Return the [x, y] coordinate for the center point of the cell that contains the specified text.  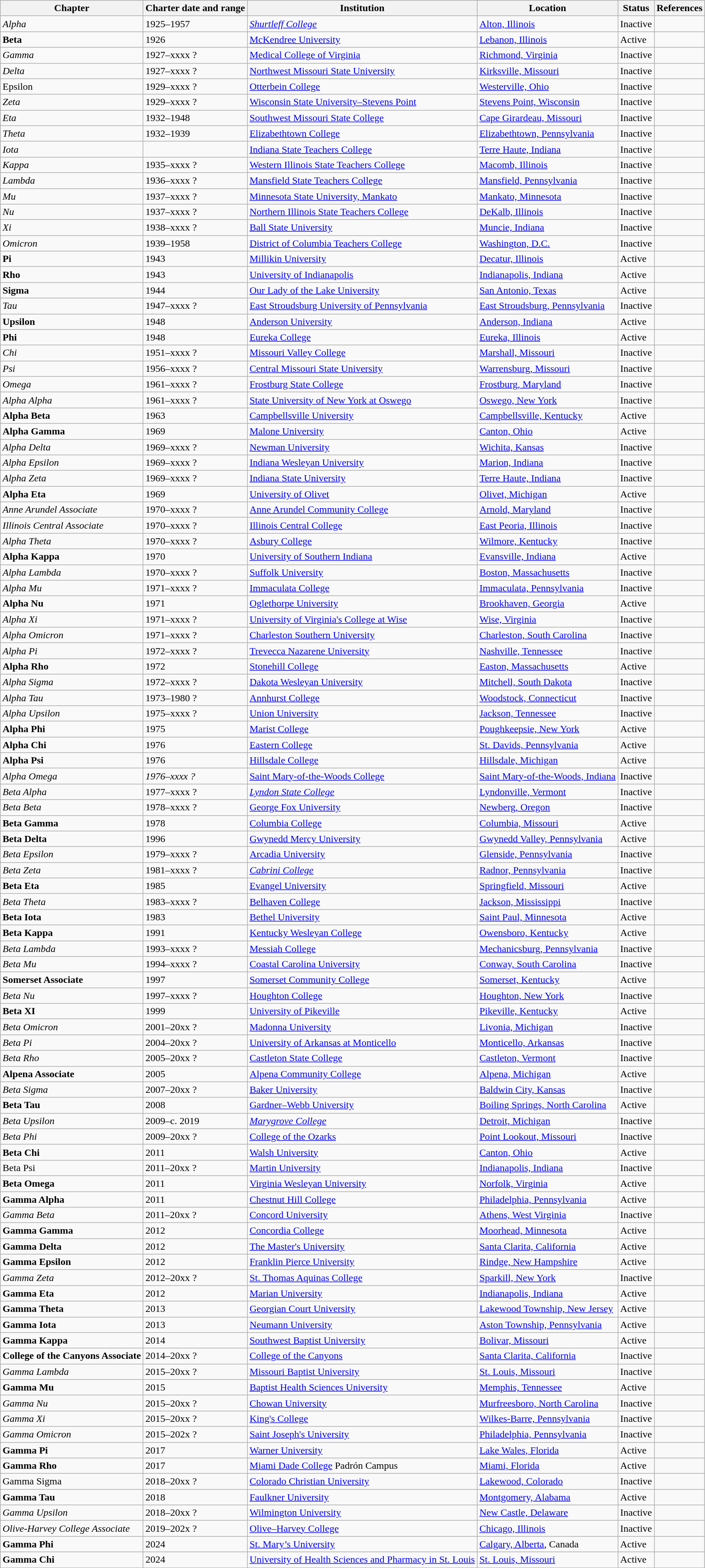
2014 [195, 1340]
Olive–Harvey College [362, 1528]
Mitchell, South Dakota [548, 682]
Monticello, Arkansas [548, 1043]
Beta Iota [72, 917]
College of the Canyons Associate [72, 1356]
McKendree University [362, 40]
Gamma Mu [72, 1387]
Gamma Iota [72, 1325]
Gamma Zeta [72, 1278]
Status [636, 8]
1996 [195, 839]
Wisconsin State University–Stevens Point [362, 102]
Alpha Xi [72, 619]
Gamma Lambda [72, 1372]
Franklin Pierce University [362, 1262]
Missouri Valley College [362, 353]
Beta Upsilon [72, 1121]
Alpha Omega [72, 776]
Beta Omega [72, 1183]
Beta Epsilon [72, 854]
Warner University [362, 1450]
Memphis, Tennessee [548, 1387]
Marygrove College [362, 1121]
Our Lady of the Lake University [362, 290]
Colorado Christian University [362, 1482]
2001–20xx ? [195, 1027]
Alpha Rho [72, 666]
Bolivar, Missouri [548, 1340]
Phi [72, 337]
Alpha Psi [72, 761]
Decatur, Illinois [548, 259]
Beta Phi [72, 1136]
Beta [72, 40]
Baldwin City, Kansas [548, 1090]
Springfield, Missouri [548, 886]
Gamma [72, 55]
Nu [72, 212]
Miami Dade College Padrón Campus [362, 1466]
Millikin University [362, 259]
1978–xxxx ? [195, 807]
Beta Delta [72, 839]
Sigma [72, 290]
2005 [195, 1074]
Hillsdale College [362, 761]
Alpha Beta [72, 415]
Beta Alpha [72, 792]
1944 [195, 290]
Gamma Kappa [72, 1340]
Saint Mary-of-the-Woods College [362, 776]
1999 [195, 1011]
Gamma Pi [72, 1450]
Wilmore, Kentucky [548, 541]
Lyndon State College [362, 792]
Walsh University [362, 1152]
1975 [195, 729]
Beta Lambda [72, 948]
Easton, Massachusetts [548, 666]
Mansfield State Teachers College [362, 180]
Chicago, Illinois [548, 1528]
Beta Pi [72, 1043]
1926 [195, 40]
Alpha Tau [72, 698]
University of Southern Indiana [362, 557]
Alpha Phi [72, 729]
Alpha Theta [72, 541]
Xi [72, 228]
College of the Canyons [362, 1356]
Minnesota State University, Mankato [362, 196]
2018 [195, 1497]
Cabrini College [362, 870]
Evangel University [362, 886]
Alpha Mu [72, 588]
1956–xxxx ? [195, 369]
State University of New York at Oswego [362, 400]
DeKalb, Illinois [548, 212]
2009–20xx ? [195, 1136]
1939–1958 [195, 243]
St. Thomas Aquinas College [362, 1278]
Campbellsville University [362, 415]
Conway, South Carolina [548, 964]
University of Virginia's College at Wise [362, 619]
Location [548, 8]
Boston, Massachusetts [548, 572]
Beta Omicron [72, 1027]
Moorhead, Minnesota [548, 1231]
Mu [72, 196]
Belhaven College [362, 901]
Theta [72, 133]
Lakewood Township, New Jersey [548, 1309]
1985 [195, 886]
Beta Sigma [72, 1090]
Gamma Nu [72, 1403]
Alpha Zeta [72, 478]
Jackson, Mississippi [548, 901]
University of Pikeville [362, 1011]
Alpha Lambda [72, 572]
Frostburg State College [362, 384]
Woodstock, Connecticut [548, 698]
Charter date and range [195, 8]
Eastern College [362, 745]
Chapter [72, 8]
Eta [72, 118]
Annhurst College [362, 698]
Stonehill College [362, 666]
Beta Beta [72, 807]
Columbia, Missouri [548, 823]
Asbury College [362, 541]
Gamma Omicron [72, 1434]
Wise, Virginia [548, 619]
Immaculata College [362, 588]
Macomb, Illinois [548, 165]
Beta Nu [72, 996]
Beta Gamma [72, 823]
Kentucky Wesleyan College [362, 933]
2005–20xx ? [195, 1058]
Somerset Community College [362, 980]
Campbellsville, Kentucky [548, 415]
Trevecca Nazarene University [362, 651]
2014–20xx ? [195, 1356]
Concord University [362, 1215]
Missouri Baptist University [362, 1372]
Sparkill, New York [548, 1278]
Institution [362, 8]
Wichita, Kansas [548, 447]
Marion, Indiana [548, 463]
Athens, West Virginia [548, 1215]
Warrensburg, Missouri [548, 369]
2009–c. 2019 [195, 1121]
Alpha Nu [72, 604]
Central Missouri State University [362, 369]
University of Olivet [362, 494]
Gamma Epsilon [72, 1262]
Radnor, Pennsylvania [548, 870]
University of Arkansas at Monticello [362, 1043]
Mechanicsburg, Pennsylvania [548, 948]
University of Indianapolis [362, 275]
Arnold, Maryland [548, 510]
2004–20xx ? [195, 1043]
College of the Ozarks [362, 1136]
Cape Girardeau, Missouri [548, 118]
Gamma Eta [72, 1293]
Rindge, New Hampshire [548, 1262]
Ball State University [362, 228]
Alpha Epsilon [72, 463]
Point Lookout, Missouri [548, 1136]
Alpha Alpha [72, 400]
Northwest Missouri State University [362, 71]
2007–20xx ? [195, 1090]
Anne Arundel Community College [362, 510]
Pikeville, Kentucky [548, 1011]
Gamma Alpha [72, 1199]
Iota [72, 149]
2008 [195, 1105]
Union University [362, 714]
Charleston, South Carolina [548, 635]
Northern Illinois State Teachers College [362, 212]
Indiana Wesleyan University [362, 463]
Washington, D.C. [548, 243]
1994–xxxx ? [195, 964]
Alpha Upsilon [72, 714]
Tau [72, 306]
Pi [72, 259]
Montgomery, Alabama [548, 1497]
Beta Eta [72, 886]
Anderson University [362, 322]
Houghton, New York [548, 996]
Shurtleff College [362, 24]
Alpha [72, 24]
Chi [72, 353]
Somerset, Kentucky [548, 980]
Otterbein College [362, 86]
Lake Wales, Florida [548, 1450]
Delta [72, 71]
1925–1957 [195, 24]
Faulkner University [362, 1497]
Malone University [362, 431]
Dakota Wesleyan University [362, 682]
Gamma Beta [72, 1215]
Bethel University [362, 917]
Indiana State University [362, 478]
Gamma Tau [72, 1497]
Evansville, Indiana [548, 557]
Gwynedd Valley, Pennsylvania [548, 839]
Charleston Southern University [362, 635]
Lyndonville, Vermont [548, 792]
Lakewood, Colorado [548, 1482]
Eureka College [362, 337]
Columbia College [362, 823]
1935–xxxx ? [195, 165]
Alpha Gamma [72, 431]
Marshall, Missouri [548, 353]
Omega [72, 384]
Gamma Chi [72, 1560]
Southwest Missouri State College [362, 118]
Castleton State College [362, 1058]
1977–xxxx ? [195, 792]
Nashville, Tennessee [548, 651]
Poughkeepsie, New York [548, 729]
Houghton College [362, 996]
Gwynedd Mercy University [362, 839]
District of Columbia Teachers College [362, 243]
Alpena Associate [72, 1074]
Georgian Court University [362, 1309]
1970 [195, 557]
Stevens Point, Wisconsin [548, 102]
Medical College of Virginia [362, 55]
Gamma Sigma [72, 1482]
Alpha Eta [72, 494]
1936–xxxx ? [195, 180]
St. Mary’s University [362, 1544]
Psi [72, 369]
Madonna University [362, 1027]
San Antonio, Texas [548, 290]
Illinois Central College [362, 525]
East Stroudsburg University of Pennsylvania [362, 306]
Livonia, Michigan [548, 1027]
Elizabethtown College [362, 133]
1938–xxxx ? [195, 228]
Richmond, Virginia [548, 55]
Mansfield, Pennsylvania [548, 180]
1932–1939 [195, 133]
Omicron [72, 243]
Beta Rho [72, 1058]
1932–1948 [195, 118]
1997–xxxx ? [195, 996]
Oswego, New York [548, 400]
Gamma Upsilon [72, 1513]
Chestnut Hill College [362, 1199]
Muncie, Indiana [548, 228]
Norfolk, Virginia [548, 1183]
Alpena, Michigan [548, 1074]
1997 [195, 980]
Martin University [362, 1168]
Western Illinois State Teachers College [362, 165]
1993–xxxx ? [195, 948]
Miami, Florida [548, 1466]
Westerville, Ohio [548, 86]
1963 [195, 415]
Mankato, Minnesota [548, 196]
Illinois Central Associate [72, 525]
Beta XI [72, 1011]
1991 [195, 933]
Rho [72, 275]
2019–202x ? [195, 1528]
The Master's University [362, 1246]
Gamma Gamma [72, 1231]
Baptist Health Sciences University [362, 1387]
Southwest Baptist University [362, 1340]
1981–xxxx ? [195, 870]
1978 [195, 823]
Oglethorpe University [362, 604]
St. Davids, Pennsylvania [548, 745]
Calgary, Alberta, Canada [548, 1544]
Beta Tau [72, 1105]
Gardner–Webb University [362, 1105]
1979–xxxx ? [195, 854]
Beta Psi [72, 1168]
Upsilon [72, 322]
Neumann University [362, 1325]
Olive-Harvey College Associate [72, 1528]
Alpha Pi [72, 651]
Kappa [72, 165]
Gamma Phi [72, 1544]
1975–xxxx ? [195, 714]
2015–202x ? [195, 1434]
Indiana State Teachers College [362, 149]
Hillsdale, Michigan [548, 761]
Saint Paul, Minnesota [548, 917]
Alpena Community College [362, 1074]
East Stroudsburg, Pennsylvania [548, 306]
Gamma Theta [72, 1309]
Alpha Kappa [72, 557]
Alpha Sigma [72, 682]
Jackson, Tennessee [548, 714]
King's College [362, 1419]
2015 [195, 1387]
Immaculata, Pennsylvania [548, 588]
Wilmington University [362, 1513]
Lambda [72, 180]
Castleton, Vermont [548, 1058]
Gamma Delta [72, 1246]
Beta Theta [72, 901]
Eureka, Illinois [548, 337]
Suffolk University [362, 572]
Elizabethtown, Pennsylvania [548, 133]
Newman University [362, 447]
Concordia College [362, 1231]
1983 [195, 917]
Marian University [362, 1293]
1971 [195, 604]
Anne Arundel Associate [72, 510]
Kirksville, Missouri [548, 71]
Marist College [362, 729]
Beta Chi [72, 1152]
East Peoria, Illinois [548, 525]
References [679, 8]
Anderson, Indiana [548, 322]
Somerset Associate [72, 980]
Lebanon, Illinois [548, 40]
Zeta [72, 102]
Saint Mary-of-the-Woods, Indiana [548, 776]
1947–xxxx ? [195, 306]
Glenside, Pennsylvania [548, 854]
Beta Zeta [72, 870]
University of Health Sciences and Pharmacy in St. Louis [362, 1560]
Gamma Xi [72, 1419]
Alton, Illinois [548, 24]
Saint Joseph's University [362, 1434]
Baker University [362, 1090]
Alpha Chi [72, 745]
Owensboro, Kentucky [548, 933]
Newberg, Oregon [548, 807]
1976–xxxx ? [195, 776]
Arcadia University [362, 854]
Messiah College [362, 948]
1973–1980 ? [195, 698]
Virginia Wesleyan University [362, 1183]
Coastal Carolina University [362, 964]
Alpha Omicron [72, 635]
Beta Kappa [72, 933]
Detroit, Michigan [548, 1121]
George Fox University [362, 807]
Frostburg, Maryland [548, 384]
New Castle, Delaware [548, 1513]
Olivet, Michigan [548, 494]
1972 [195, 666]
Brookhaven, Georgia [548, 604]
Boiling Springs, North Carolina [548, 1105]
Beta Mu [72, 964]
Wilkes-Barre, Pennsylvania [548, 1419]
1983–xxxx ? [195, 901]
Chowan University [362, 1403]
Murfreesboro, North Carolina [548, 1403]
1951–xxxx ? [195, 353]
Gamma Rho [72, 1466]
Alpha Delta [72, 447]
Epsilon [72, 86]
Aston Township, Pennsylvania [548, 1325]
2012–20xx ? [195, 1278]
